Output the (X, Y) coordinate of the center of the cell containing the given text.  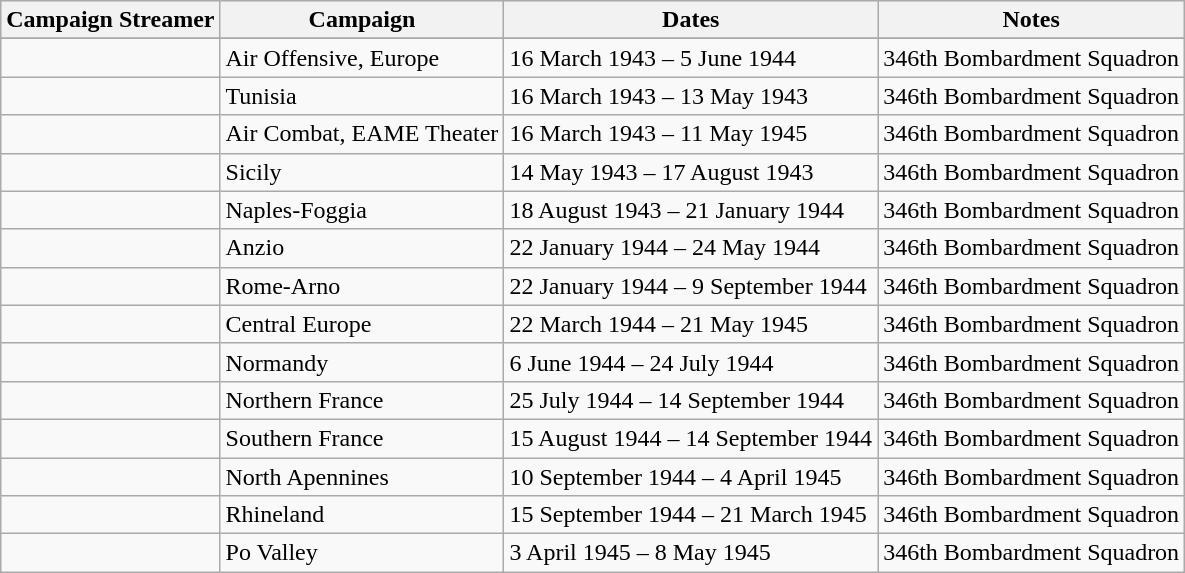
10 September 1944 – 4 April 1945 (691, 477)
16 March 1943 – 5 June 1944 (691, 58)
Anzio (362, 248)
North Apennines (362, 477)
Campaign Streamer (110, 20)
Air Offensive, Europe (362, 58)
Southern France (362, 438)
Rhineland (362, 515)
Sicily (362, 172)
3 April 1945 – 8 May 1945 (691, 553)
22 March 1944 – 21 May 1945 (691, 324)
25 July 1944 – 14 September 1944 (691, 400)
18 August 1943 – 21 January 1944 (691, 210)
14 May 1943 – 17 August 1943 (691, 172)
22 January 1944 – 24 May 1944 (691, 248)
Normandy (362, 362)
16 March 1943 – 13 May 1943 (691, 96)
Air Combat, EAME Theater (362, 134)
Central Europe (362, 324)
Tunisia (362, 96)
Notes (1032, 20)
22 January 1944 – 9 September 1944 (691, 286)
Campaign (362, 20)
6 June 1944 – 24 July 1944 (691, 362)
Northern France (362, 400)
15 August 1944 – 14 September 1944 (691, 438)
16 March 1943 – 11 May 1945 (691, 134)
Dates (691, 20)
15 September 1944 – 21 March 1945 (691, 515)
Rome-Arno (362, 286)
Po Valley (362, 553)
Naples-Foggia (362, 210)
